Capture the cell that displays the provided text and extract its (x, y) central coordinate. 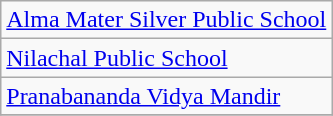
Pranabananda Vidya Mandir (166, 96)
Alma Mater Silver Public School (166, 20)
Nilachal Public School (166, 58)
